Return [x, y] of the center of cell containing provided text 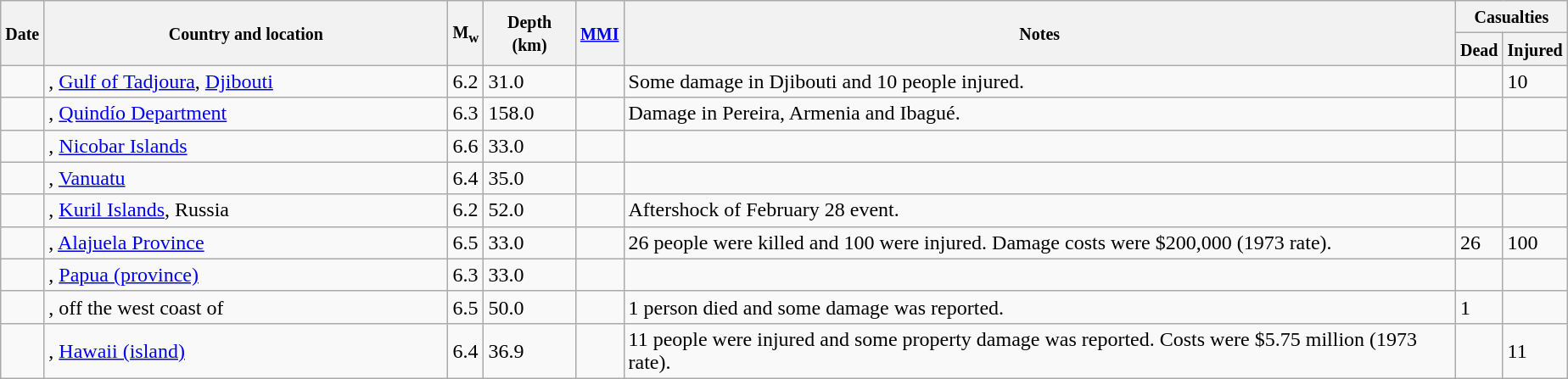
11 [1535, 351]
, Vanuatu [246, 178]
10 [1535, 81]
Country and location [246, 33]
Mw [466, 33]
, Quindío Department [246, 114]
31.0 [529, 81]
Damage in Pereira, Armenia and Ibagué. [1039, 114]
, Kuril Islands, Russia [246, 210]
26 [1479, 242]
26 people were killed and 100 were injured. Damage costs were $200,000 (1973 rate). [1039, 242]
1 person died and some damage was reported. [1039, 307]
Some damage in Djibouti and 10 people injured. [1039, 81]
Dead [1479, 49]
35.0 [529, 178]
, Gulf of Tadjoura, Djibouti [246, 81]
Injured [1535, 49]
Aftershock of February 28 event. [1039, 210]
36.9 [529, 351]
, Nicobar Islands [246, 146]
Casualties [1511, 17]
Date [22, 33]
50.0 [529, 307]
, Hawaii (island) [246, 351]
11 people were injured and some property damage was reported. Costs were $5.75 million (1973 rate). [1039, 351]
, Alajuela Province [246, 242]
, off the west coast of [246, 307]
, Papua (province) [246, 275]
6.6 [466, 146]
158.0 [529, 114]
1 [1479, 307]
Depth (km) [529, 33]
100 [1535, 242]
Notes [1039, 33]
MMI [599, 33]
52.0 [529, 210]
